From the cell containing the given text, extract its center point as (X, Y) coordinate. 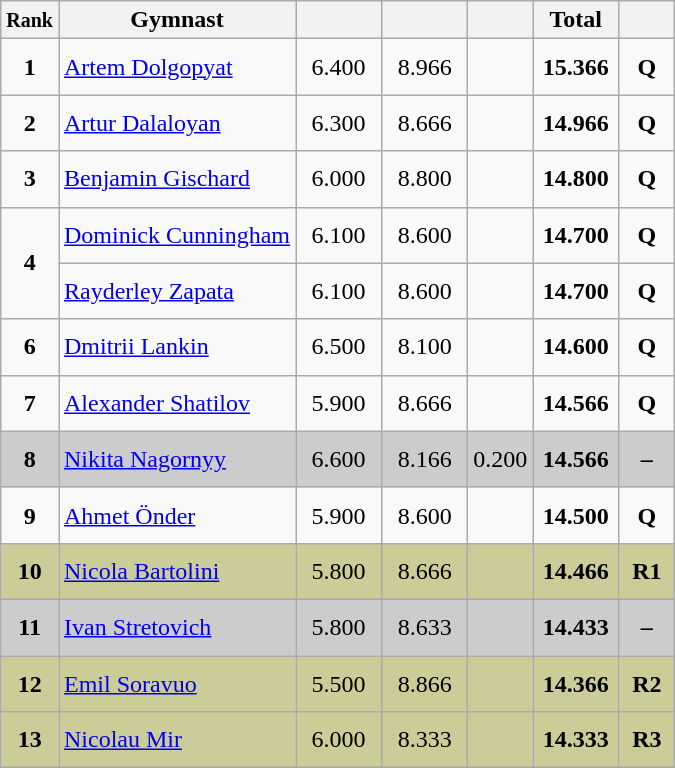
8.966 (425, 67)
Gymnast (176, 20)
14.333 (576, 740)
8.633 (425, 627)
Dominick Cunningham (176, 235)
6.600 (339, 459)
8.100 (425, 347)
Ahmet Önder (176, 515)
12 (30, 684)
Nicolau Mir (176, 740)
13 (30, 740)
Rank (30, 20)
6.500 (339, 347)
Artem Dolgopyat (176, 67)
6 (30, 347)
Nicola Bartolini (176, 571)
7 (30, 403)
8.333 (425, 740)
9 (30, 515)
1 (30, 67)
14.466 (576, 571)
15.366 (576, 67)
5.500 (339, 684)
Nikita Nagornyy (176, 459)
Total (576, 20)
11 (30, 627)
14.433 (576, 627)
14.600 (576, 347)
4 (30, 263)
14.500 (576, 515)
6.300 (339, 123)
Emil Soravuo (176, 684)
8 (30, 459)
14.966 (576, 123)
6.400 (339, 67)
14.366 (576, 684)
10 (30, 571)
R1 (647, 571)
Artur Dalaloyan (176, 123)
8.866 (425, 684)
Dmitrii Lankin (176, 347)
Alexander Shatilov (176, 403)
Benjamin Gischard (176, 179)
Ivan Stretovich (176, 627)
3 (30, 179)
R2 (647, 684)
0.200 (500, 459)
8.166 (425, 459)
8.800 (425, 179)
Rayderley Zapata (176, 291)
14.800 (576, 179)
R3 (647, 740)
2 (30, 123)
